Scan for the cell matching the given text and deliver its [X, Y] coordinate at center. 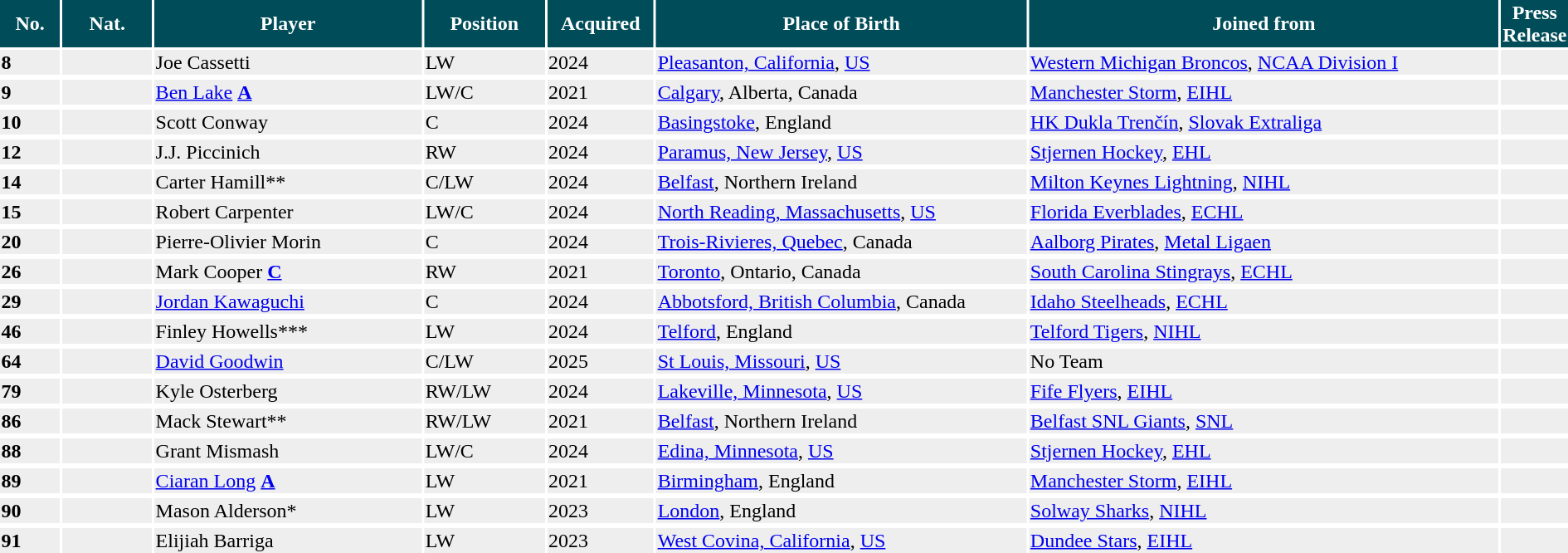
Press Release [1535, 23]
26 [30, 272]
20 [30, 242]
14 [30, 182]
Finley Howells*** [288, 331]
Telford Tigers, NIHL [1264, 331]
No Team [1264, 361]
HK Dukla Trenčín, Slovak Extraliga [1264, 122]
Pierre-Olivier Morin [288, 242]
2025 [601, 361]
No. [30, 23]
10 [30, 122]
West Covina, California, US [841, 541]
89 [30, 481]
Basingstoke, England [841, 122]
Elijiah Barriga [288, 541]
9 [30, 92]
79 [30, 391]
15 [30, 212]
Mason Alderson* [288, 511]
Milton Keynes Lightning, NIHL [1264, 182]
90 [30, 511]
Joined from [1264, 23]
Telford, England [841, 331]
Grant Mismash [288, 451]
88 [30, 451]
J.J. Piccinich [288, 152]
91 [30, 541]
Belfast SNL Giants, SNL [1264, 421]
Fife Flyers, EIHL [1264, 391]
Lakeville, Minnesota, US [841, 391]
Scott Conway [288, 122]
29 [30, 301]
Ben Lake A [288, 92]
Calgary, Alberta, Canada [841, 92]
Abbotsford, British Columbia, Canada [841, 301]
Mack Stewart** [288, 421]
Pleasanton, California, US [841, 62]
Western Michigan Broncos, NCAA Division I [1264, 62]
London, England [841, 511]
8 [30, 62]
Joe Cassetti [288, 62]
Acquired [601, 23]
St Louis, Missouri, US [841, 361]
Player [288, 23]
Solway Sharks, NIHL [1264, 511]
Toronto, Ontario, Canada [841, 272]
Jordan Kawaguchi [288, 301]
Robert Carpenter [288, 212]
Place of Birth [841, 23]
86 [30, 421]
Nat. [107, 23]
Kyle Osterberg [288, 391]
12 [30, 152]
Florida Everblades, ECHL [1264, 212]
Dundee Stars, EIHL [1264, 541]
Position [485, 23]
Paramus, New Jersey, US [841, 152]
South Carolina Stingrays, ECHL [1264, 272]
Birmingham, England [841, 481]
Aalborg Pirates, Metal Ligaen [1264, 242]
Carter Hamill** [288, 182]
46 [30, 331]
Idaho Steelheads, ECHL [1264, 301]
North Reading, Massachusetts, US [841, 212]
64 [30, 361]
Ciaran Long A [288, 481]
Edina, Minnesota, US [841, 451]
Trois-Rivieres, Quebec, Canada [841, 242]
Mark Cooper C [288, 272]
David Goodwin [288, 361]
